Pinpoint the cell where the given text exists, returning its [x, y] midpoint coordinate. 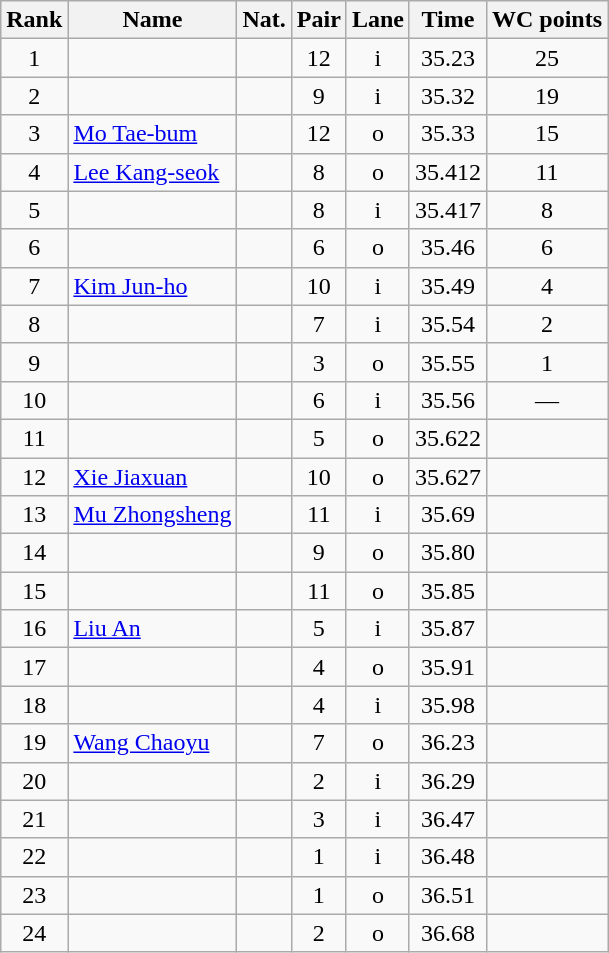
17 [34, 667]
24 [34, 933]
35.412 [448, 172]
35.627 [448, 477]
21 [34, 819]
18 [34, 705]
35.46 [448, 248]
Nat. [264, 20]
36.51 [448, 895]
35.91 [448, 667]
25 [546, 58]
35.87 [448, 629]
35.33 [448, 134]
36.23 [448, 743]
36.29 [448, 781]
35.98 [448, 705]
Pair [318, 20]
13 [34, 515]
Mo Tae-bum [152, 134]
Liu An [152, 629]
Lee Kang-seok [152, 172]
Lane [378, 20]
14 [34, 553]
— [546, 400]
Rank [34, 20]
35.85 [448, 591]
WC points [546, 20]
16 [34, 629]
35.417 [448, 210]
35.55 [448, 362]
Name [152, 20]
23 [34, 895]
35.622 [448, 438]
36.48 [448, 857]
Time [448, 20]
Xie Jiaxuan [152, 477]
36.47 [448, 819]
35.56 [448, 400]
35.49 [448, 286]
35.69 [448, 515]
35.32 [448, 96]
20 [34, 781]
36.68 [448, 933]
35.54 [448, 324]
Kim Jun-ho [152, 286]
22 [34, 857]
Mu Zhongsheng [152, 515]
35.80 [448, 553]
35.23 [448, 58]
Wang Chaoyu [152, 743]
